Pinpoint the cell where the given text exists, returning its (X, Y) midpoint coordinate. 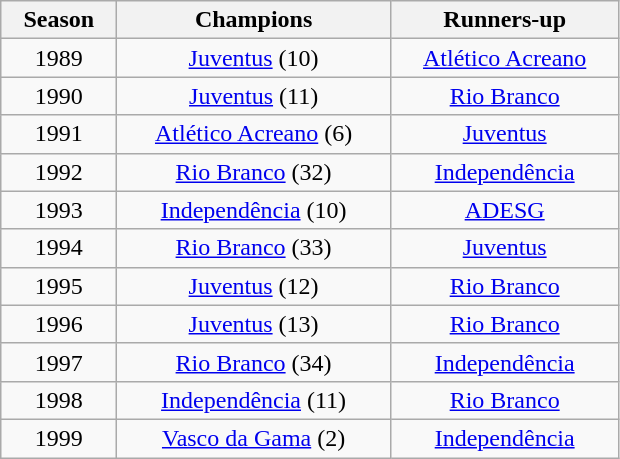
1995 (59, 286)
1998 (59, 400)
1990 (59, 96)
Vasco da Gama (2) (254, 438)
1991 (59, 134)
Runners-up (504, 20)
1992 (59, 172)
1999 (59, 438)
1993 (59, 210)
Juventus (12) (254, 286)
Atlético Acreano (6) (254, 134)
1996 (59, 324)
Independência (11) (254, 400)
Atlético Acreano (504, 58)
1989 (59, 58)
Juventus (10) (254, 58)
Rio Branco (33) (254, 248)
Rio Branco (32) (254, 172)
Rio Branco (34) (254, 362)
Juventus (11) (254, 96)
ADESG (504, 210)
Champions (254, 20)
Juventus (13) (254, 324)
1997 (59, 362)
Season (59, 20)
Independência (10) (254, 210)
1994 (59, 248)
